Scan for the cell matching the given text and deliver its [x, y] coordinate at center. 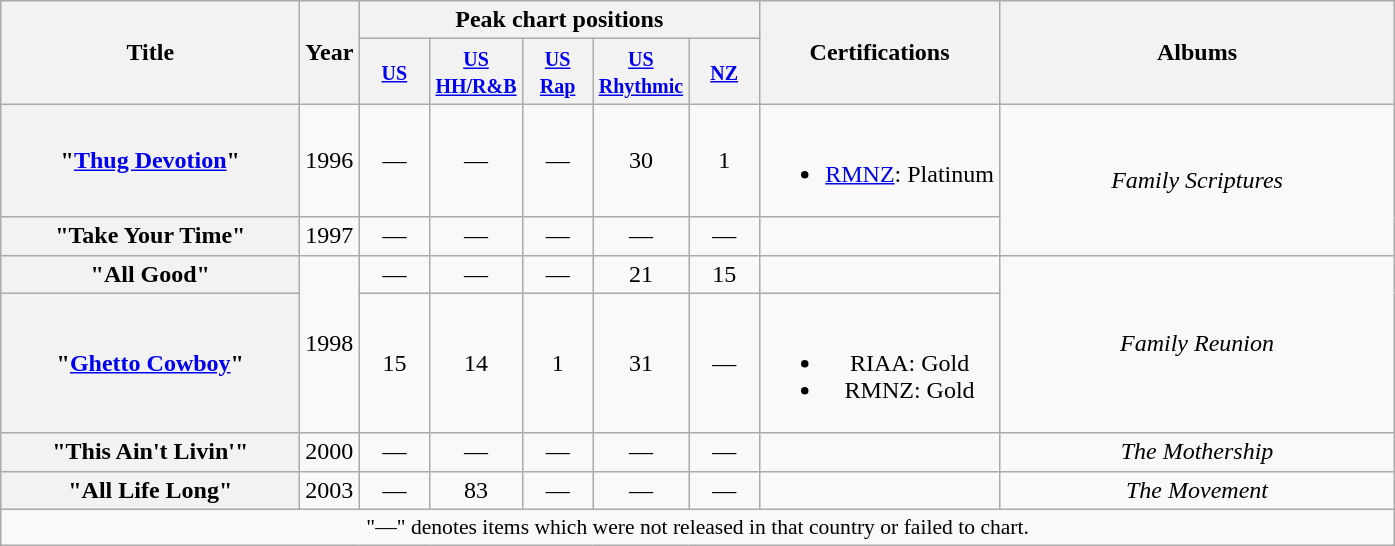
2003 [330, 490]
"Take Your Time" [150, 236]
83 [476, 490]
RIAA: GoldRMNZ: Gold [880, 363]
1997 [330, 236]
"Thug Devotion" [150, 160]
2000 [330, 452]
"This Ain't Livin'" [150, 452]
US Rhythmic [640, 72]
"All Life Long" [150, 490]
30 [640, 160]
"All Good" [150, 274]
14 [476, 363]
"Ghetto Cowboy" [150, 363]
31 [640, 363]
Peak chart positions [560, 20]
21 [640, 274]
US [394, 72]
RMNZ: Platinum [880, 160]
Title [150, 52]
NZ [724, 72]
Albums [1196, 52]
Year [330, 52]
Family Reunion [1196, 344]
US HH/R&B [476, 72]
1996 [330, 160]
Family Scriptures [1196, 180]
US Rap [558, 72]
1998 [330, 344]
Certifications [880, 52]
The Mothership [1196, 452]
"—" denotes items which were not released in that country or failed to chart. [698, 527]
The Movement [1196, 490]
